Determine the (X, Y) coordinate at the center of the cell enclosing the given text.  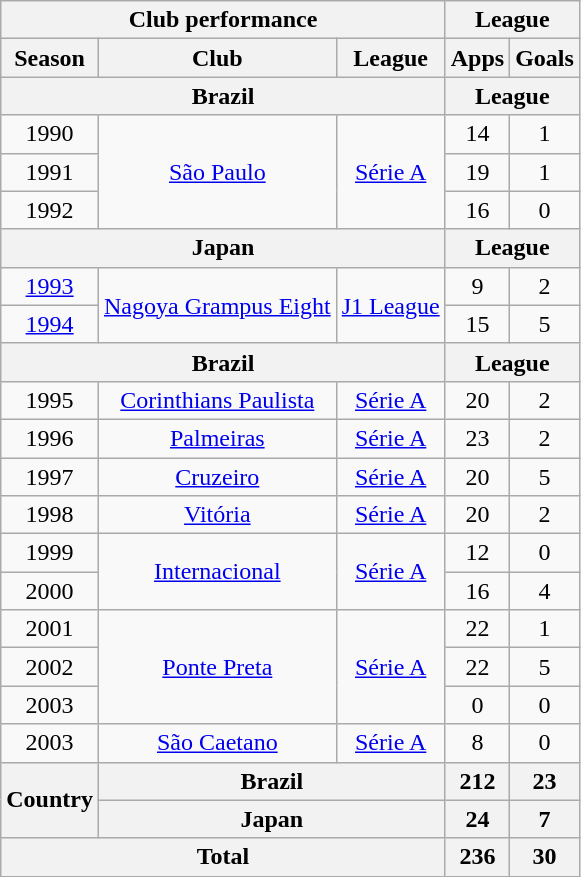
9 (477, 286)
Club (217, 58)
12 (477, 553)
1996 (50, 438)
212 (477, 781)
1993 (50, 286)
Corinthians Paulista (217, 400)
4 (545, 591)
Internacional (217, 572)
7 (545, 819)
19 (477, 172)
24 (477, 819)
14 (477, 134)
Palmeiras (217, 438)
Nagoya Grampus Eight (217, 305)
Ponte Preta (217, 667)
Goals (545, 58)
1990 (50, 134)
Season (50, 58)
2002 (50, 667)
1995 (50, 400)
15 (477, 324)
2000 (50, 591)
Club performance (223, 20)
Total (223, 857)
Vitória (217, 515)
30 (545, 857)
J1 League (390, 305)
1998 (50, 515)
Cruzeiro (217, 477)
1999 (50, 553)
1997 (50, 477)
236 (477, 857)
São Caetano (217, 743)
2001 (50, 629)
São Paulo (217, 172)
1991 (50, 172)
Country (50, 800)
1992 (50, 210)
Apps (477, 58)
1994 (50, 324)
8 (477, 743)
